Identify which cell holds the provided text, then report its [X, Y] central coordinate. 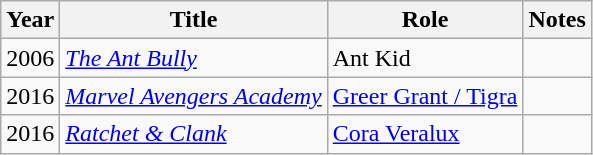
Ratchet & Clank [194, 134]
Notes [557, 20]
Cora Veralux [425, 134]
2006 [30, 58]
Ant Kid [425, 58]
Title [194, 20]
Year [30, 20]
Marvel Avengers Academy [194, 96]
The Ant Bully [194, 58]
Greer Grant / Tigra [425, 96]
Role [425, 20]
